Return the [x, y] coordinate for the center point of the cell that contains the specified text.  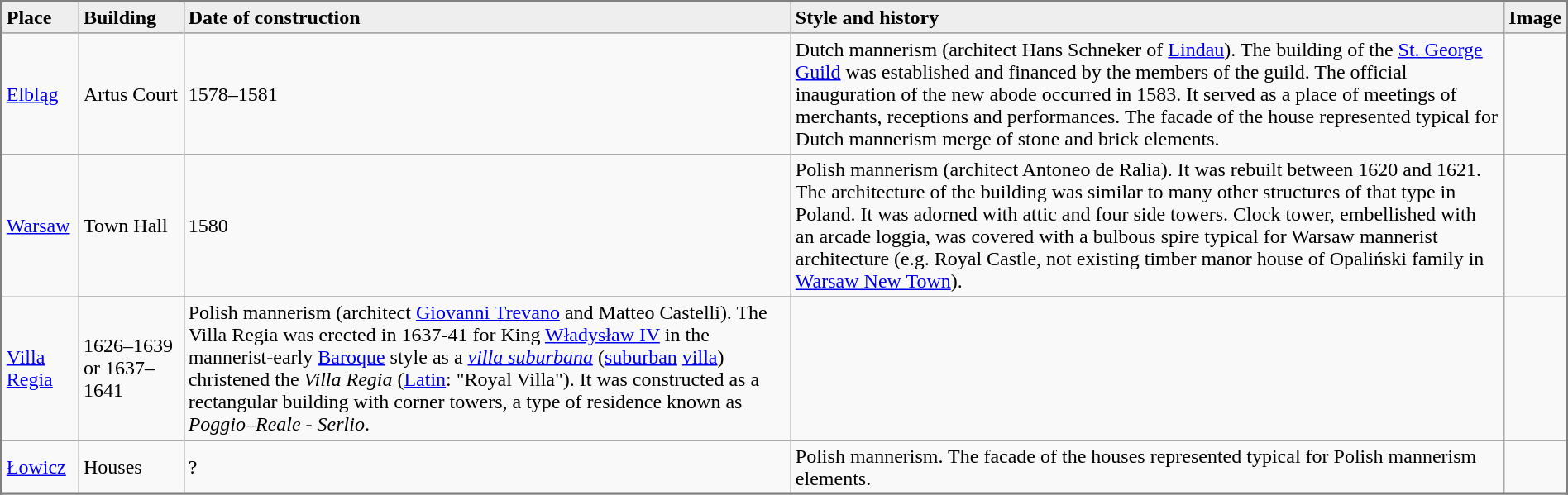
Elbląg [41, 93]
Villa Regia [41, 369]
1626–1639 or 1637–1641 [131, 369]
Łowicz [41, 466]
Building [131, 18]
Houses [131, 466]
1578–1581 [487, 93]
Polish mannerism. The facade of the houses represented typical for Polish mannerism elements. [1147, 466]
Style and history [1147, 18]
Artus Court [131, 93]
Warsaw [41, 225]
Town Hall [131, 225]
Date of construction [487, 18]
1580 [487, 225]
? [487, 466]
Image [1536, 18]
Place [41, 18]
